From the cell containing the given text, extract its center point as [x, y] coordinate. 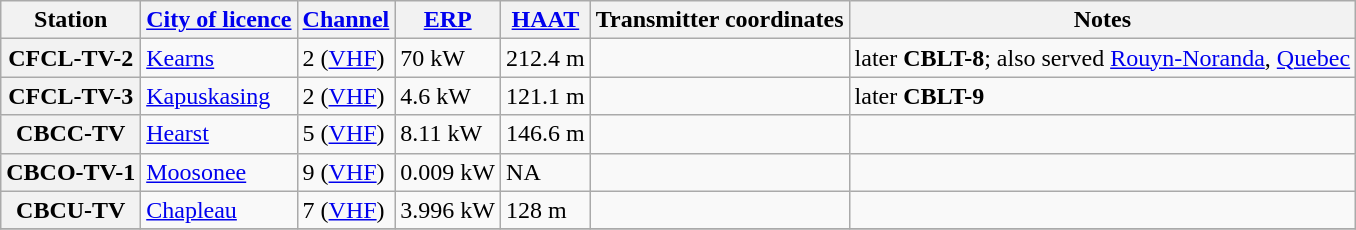
3.996 kW [448, 210]
4.6 kW [448, 96]
Hearst [219, 134]
later CBLT-9 [1102, 96]
CFCL-TV-2 [71, 58]
ERP [448, 20]
9 (VHF) [346, 172]
5 (VHF) [346, 134]
Station [71, 20]
Kearns [219, 58]
CBCO-TV-1 [71, 172]
NA [546, 172]
8.11 kW [448, 134]
CBCC-TV [71, 134]
Kapuskasing [219, 96]
7 (VHF) [346, 210]
later CBLT-8; also served Rouyn-Noranda, Quebec [1102, 58]
HAAT [546, 20]
70 kW [448, 58]
121.1 m [546, 96]
Channel [346, 20]
0.009 kW [448, 172]
Transmitter coordinates [720, 20]
146.6 m [546, 134]
212.4 m [546, 58]
128 m [546, 210]
Chapleau [219, 210]
Notes [1102, 20]
CFCL-TV-3 [71, 96]
Moosonee [219, 172]
City of licence [219, 20]
CBCU-TV [71, 210]
